Provide the [X, Y] coordinate of the cell's center where the given text is located.  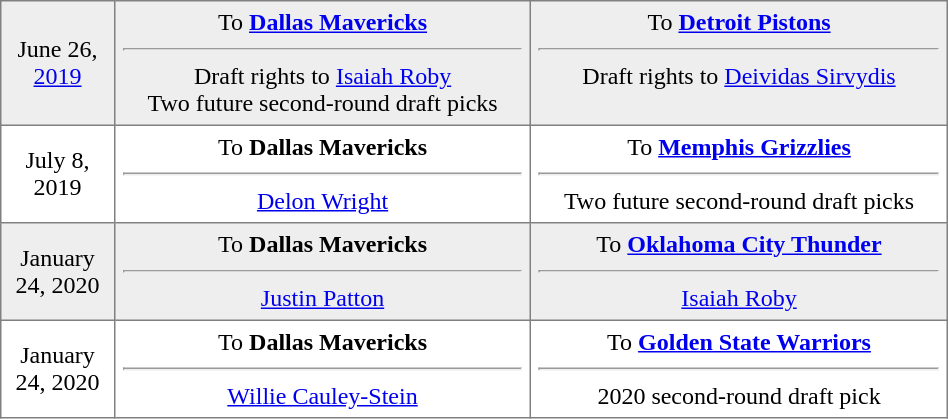
To Oklahoma City ThunderIsaiah Roby [739, 272]
To Dallas MavericksWillie Cauley-Stein [322, 369]
To Golden State Warriors2020 second-round draft pick [739, 369]
June 26, 2019 [58, 63]
July 8, 2019 [58, 174]
To Dallas MavericksDelon Wright [322, 174]
To Memphis GrizzliesTwo future second-round draft picks [739, 174]
To Dallas MavericksDraft rights to Isaiah RobyTwo future second-round draft picks [322, 63]
To Dallas MavericksJustin Patton [322, 272]
To Detroit PistonsDraft rights to Deividas Sirvydis [739, 63]
